Locate the cell with the specified text and output its (x, y) center coordinate. 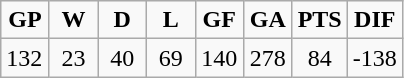
-138 (374, 58)
W (74, 20)
PTS (320, 20)
23 (74, 58)
69 (170, 58)
132 (26, 58)
GP (26, 20)
GF (220, 20)
DIF (374, 20)
278 (268, 58)
GA (268, 20)
140 (220, 58)
84 (320, 58)
L (170, 20)
40 (122, 58)
D (122, 20)
